Capture the cell that displays the provided text and extract its (X, Y) central coordinate. 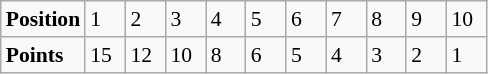
Points (43, 55)
15 (105, 55)
12 (145, 55)
Position (43, 19)
7 (346, 19)
9 (426, 19)
